Output the [x, y] coordinate of the center of the cell containing the given text.  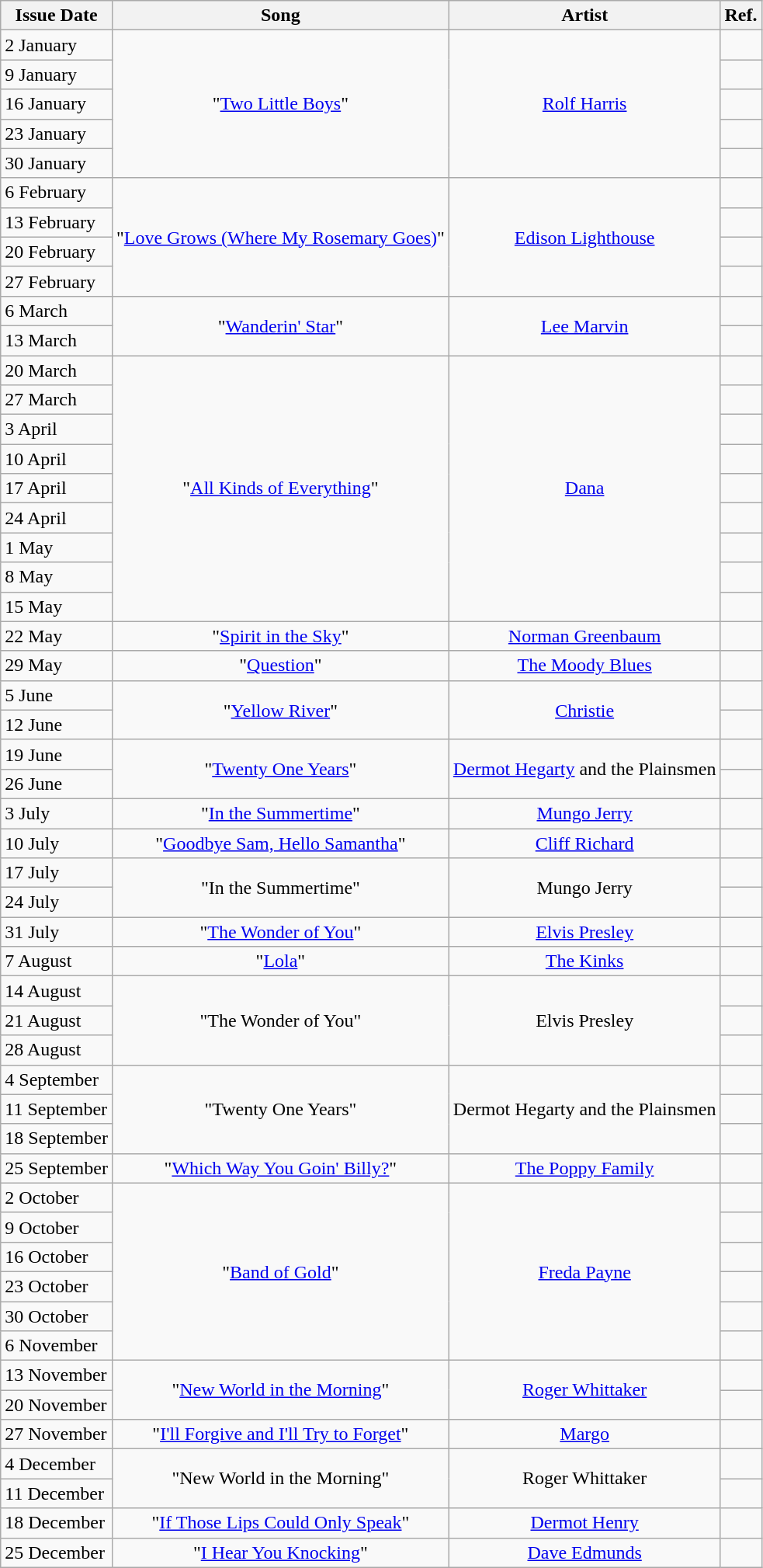
14 August [57, 991]
27 March [57, 400]
27 February [57, 281]
30 October [57, 1316]
6 March [57, 311]
19 June [57, 754]
2 January [57, 45]
11 December [57, 1493]
Issue Date [57, 16]
9 January [57, 75]
"I'll Forgive and I'll Try to Forget" [280, 1434]
Margo [584, 1434]
The Moody Blues [584, 666]
20 November [57, 1405]
"Love Grows (Where My Rosemary Goes)" [280, 237]
10 July [57, 843]
Song [280, 16]
5 June [57, 695]
4 September [57, 1080]
Dave Edmunds [584, 1552]
"Band of Gold" [280, 1271]
"If Those Lips Could Only Speak" [280, 1523]
18 September [57, 1139]
"Yellow River" [280, 710]
23 October [57, 1286]
20 March [57, 370]
25 September [57, 1168]
28 August [57, 1050]
Cliff Richard [584, 843]
The Poppy Family [584, 1168]
27 November [57, 1434]
"Two Little Boys" [280, 104]
The Kinks [584, 961]
16 October [57, 1257]
Artist [584, 16]
22 May [57, 636]
"All Kinds of Everything" [280, 489]
Norman Greenbaum [584, 636]
30 January [57, 163]
"I Hear You Knocking" [280, 1552]
Rolf Harris [584, 104]
Lee Marvin [584, 325]
23 January [57, 134]
6 February [57, 193]
3 July [57, 813]
"Which Way You Goin' Billy?" [280, 1168]
13 March [57, 340]
16 January [57, 104]
7 August [57, 961]
3 April [57, 429]
"Wanderin' Star" [280, 325]
17 July [57, 873]
17 April [57, 488]
31 July [57, 932]
Christie [584, 710]
"Spirit in the Sky" [280, 636]
4 December [57, 1464]
"Goodbye Sam, Hello Samantha" [280, 843]
Freda Payne [584, 1271]
21 August [57, 1020]
25 December [57, 1552]
15 May [57, 607]
"Lola" [280, 961]
20 February [57, 252]
Ref. [740, 16]
Dermot Henry [584, 1523]
"Question" [280, 666]
6 November [57, 1346]
13 November [57, 1375]
24 April [57, 518]
9 October [57, 1227]
29 May [57, 666]
10 April [57, 459]
2 October [57, 1198]
1 May [57, 548]
24 July [57, 902]
Dana [584, 489]
18 December [57, 1523]
26 June [57, 784]
Edison Lighthouse [584, 237]
8 May [57, 577]
13 February [57, 222]
12 June [57, 725]
11 September [57, 1109]
